Pinpoint the cell where the given text exists, returning its [x, y] midpoint coordinate. 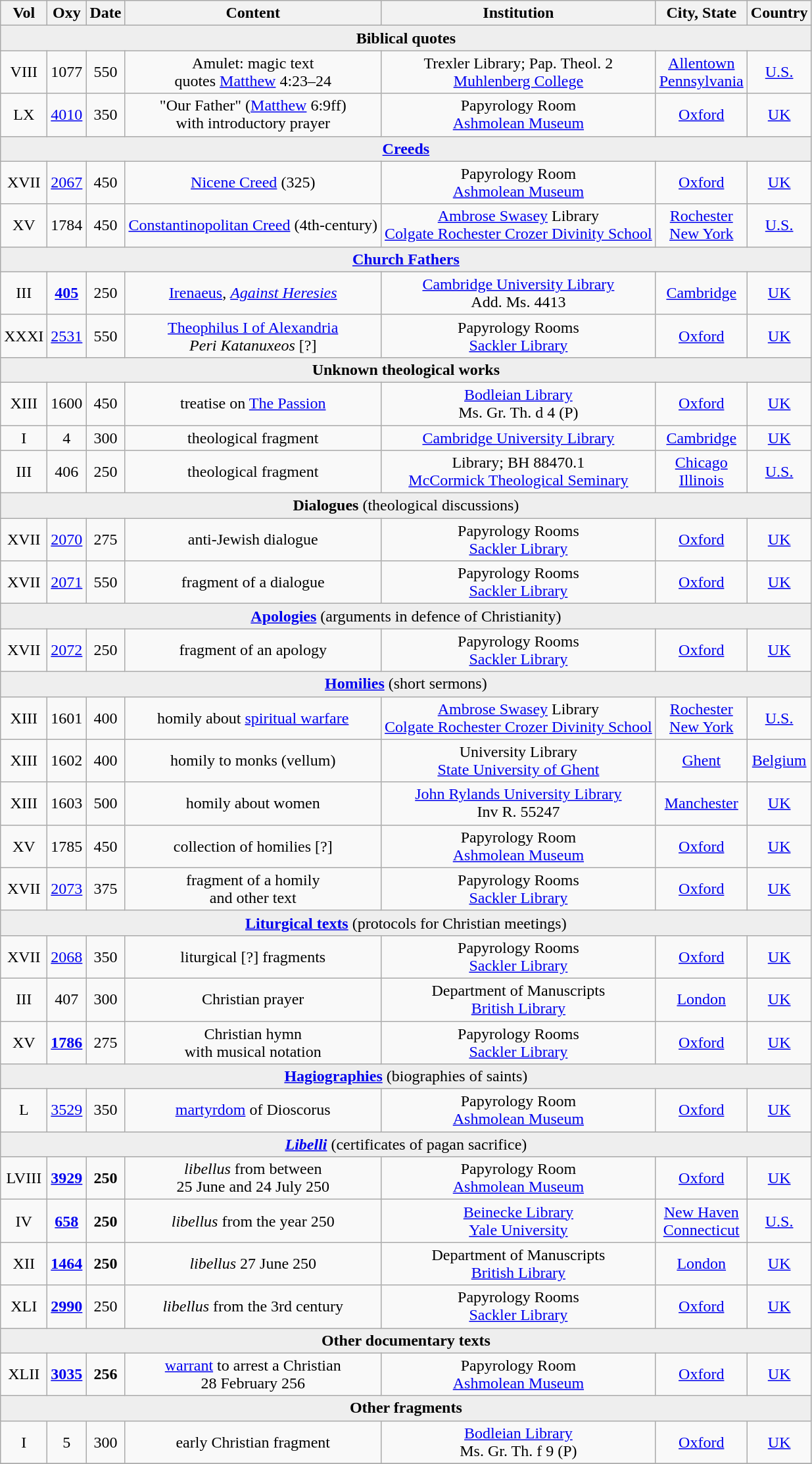
1786 [67, 1042]
405 [67, 293]
Ghent [701, 760]
Christian hymnwith musical notation [253, 1042]
Libelli (certificates of pagan sacrifice) [406, 1144]
Cambridge University LibraryAdd. Ms. 4413 [519, 293]
2073 [67, 889]
Hagiographies (biographies of saints) [406, 1077]
AllentownPennsylvania [701, 72]
Institution [519, 13]
XLII [24, 1375]
Other documentary texts [406, 1340]
VIII [24, 72]
1601 [67, 718]
1602 [67, 760]
fragment of a dialogue [253, 583]
LX [24, 114]
John Rylands University LibraryInv R. 55247 [519, 804]
ChicagoIllinois [701, 472]
Constantinopolitan Creed (4th-century) [253, 225]
IV [24, 1221]
Oxy [67, 13]
LVIII [24, 1179]
Beinecke LibraryYale University [519, 1221]
Church Fathers [406, 259]
University LibraryState University of Ghent [519, 760]
Theophilus I of AlexandriaPeri Katanuxeos [?] [253, 335]
Liturgical texts (protocols for Christian meetings) [406, 923]
2068 [67, 956]
Apologies (arguments in defence of Christianity) [406, 616]
Dialogues (theological discussions) [406, 506]
Irenaeus, Against Heresies [253, 293]
anti-Jewish dialogue [253, 539]
homily about women [253, 804]
L [24, 1110]
treatise on The Passion [253, 404]
Biblical quotes [406, 38]
Amulet: magic textquotes Matthew 4:23–24 [253, 72]
Belgium [779, 760]
fragment of an apology [253, 650]
3929 [67, 1179]
1785 [67, 846]
Other fragments [406, 1408]
406 [67, 472]
1600 [67, 404]
Date [105, 13]
liturgical [?] fragments [253, 956]
500 [105, 804]
Bodleian LibraryMs. Gr. Th. d 4 (P) [519, 404]
Cambridge University Library [519, 437]
4 [67, 437]
1077 [67, 72]
libellus 27 June 250 [253, 1264]
Bodleian LibraryMs. Gr. Th. f 9 (P) [519, 1442]
Trexler Library; Pap. Theol. 2Muhlenberg College [519, 72]
homily to monks (vellum) [253, 760]
fragment of a homilyand other text [253, 889]
2070 [67, 539]
Vol [24, 13]
1464 [67, 1264]
"Our Father" (Matthew 6:9ff)with introductory prayer [253, 114]
XII [24, 1264]
1784 [67, 225]
3529 [67, 1110]
Content [253, 13]
warrant to arrest a Christian28 February 256 [253, 1375]
256 [105, 1375]
3035 [67, 1375]
4010 [67, 114]
martyrdom of Dioscorus [253, 1110]
375 [105, 889]
5 [67, 1442]
2067 [67, 183]
Unknown theological works [406, 370]
Creeds [406, 149]
homily about spiritual warfare [253, 718]
early Christian fragment [253, 1442]
City, State [701, 13]
collection of homilies [?] [253, 846]
XLI [24, 1306]
2531 [67, 335]
New HavenConnecticut [701, 1221]
Nicene Creed (325) [253, 183]
Library; BH 88470.1McCormick Theological Seminary [519, 472]
Manchester [701, 804]
1603 [67, 804]
libellus from the 3rd century [253, 1306]
2071 [67, 583]
XXXI [24, 335]
libellus from the year 250 [253, 1221]
Country [779, 13]
2990 [67, 1306]
2072 [67, 650]
Christian prayer [253, 1000]
libellus from between25 June and 24 July 250 [253, 1179]
Homilies (short sermons) [406, 684]
658 [67, 1221]
407 [67, 1000]
